Provide the [x, y] coordinate of the cell's center where the given text is located.  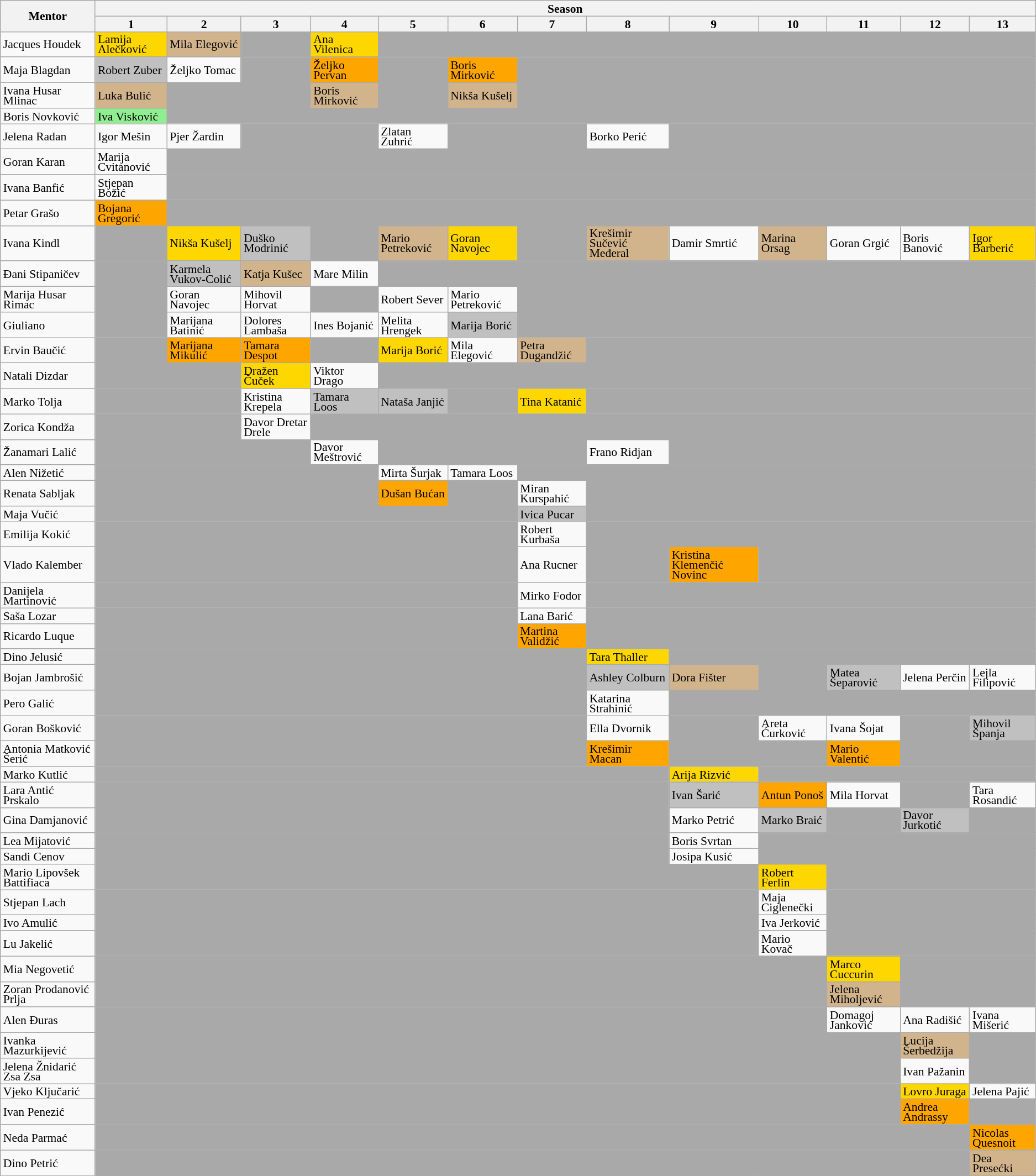
Zorica Kondža [48, 427]
7 [551, 24]
Goran Grgić [864, 243]
Davor Dretar Drele [276, 427]
Nicolas Quesnoit [1002, 1137]
Miran Kurspahić [551, 494]
9 [714, 24]
Ivana Mišerić [1002, 1020]
Maja Vučić [48, 514]
Robert Zuber [131, 70]
Davor Jurkotić [935, 820]
Krešimir Macan [628, 754]
Pjer Žardin [204, 136]
Antonia Matković Šerić [48, 754]
Renata Sabljak [48, 494]
Lejla Filipović [1002, 678]
Ella Dvornik [628, 728]
Boris Novković [48, 116]
Goran Karan [48, 162]
Martina Validžić [551, 636]
Season [565, 8]
Vlado Kalember [48, 565]
Ivan Šarić [714, 795]
Lu Jakelić [48, 943]
Marina Orsag [793, 243]
Iva Jerković [793, 923]
Antun Ponoš [793, 795]
Ivan Pažanin [935, 1071]
Gina Damjanović [48, 820]
Maja Blagdan [48, 70]
Ivanka Mazurkijević [48, 1046]
Karmela Vukov-Colić [204, 274]
Bojana Gregorić [131, 213]
Boris Banović [935, 243]
Petar Grašo [48, 213]
6 [482, 24]
Dino Petrić [48, 1163]
Ricardo Luque [48, 636]
Ana Rucner [551, 565]
Dora Fišter [714, 678]
Dražen Čuček [276, 376]
Zlatan Zuhrić [413, 136]
Marijana Mikulić [204, 350]
Mia Negovetić [48, 969]
Saša Lozar [48, 616]
11 [864, 24]
13 [1002, 24]
Krešimir Sučević Međeral [628, 243]
Tamara Despot [276, 350]
Marija Husar Rimac [48, 300]
Marko Petrić [714, 820]
Boris Svrtan [714, 841]
Ervin Baučić [48, 350]
Mihovil Španja [1002, 728]
12 [935, 24]
Borko Perić [628, 136]
Željko Pervan [344, 70]
Robert Kurbaša [551, 534]
Ivica Pucar [551, 514]
Lana Barić [551, 616]
Marko Tolja [48, 401]
Petra Dugandžić [551, 350]
Pero Galić [48, 703]
2 [204, 24]
Stjepan Lach [48, 902]
Ivana Banfić [48, 187]
Tina Katanić [551, 401]
Lucija Šerbedžija [935, 1046]
Stjepan Božić [131, 187]
Dolores Lambaša [276, 325]
Ivan Penezić [48, 1112]
Duško Modrinić [276, 243]
Melita Hrengek [413, 325]
Ivana Kindl [48, 243]
Matea Šeparović [864, 678]
Nataša Janjić [413, 401]
Goran Bošković [48, 728]
Ana Radišić [935, 1020]
Kristina Krepela [276, 401]
Mirta Šurjak [413, 473]
Neda Parmać [48, 1137]
Mentor [48, 16]
Alen Nižetić [48, 473]
Lara Antić Prskalo [48, 795]
Natali Dizdar [48, 376]
Sandi Cenov [48, 857]
Tara Rosandić [1002, 795]
Katja Kušec [276, 274]
Arija Rizvić [714, 774]
Lamija Alečković [131, 44]
4 [344, 24]
Marijana Batinić [204, 325]
Jelena Žnidarić Zsa Zsa [48, 1071]
Jelena Pajić [1002, 1091]
Kristina Klemenčić Novinc [714, 565]
Dino Jelusić [48, 657]
Maja Ciglenečki [793, 902]
Marco Cuccurin [864, 969]
Mario Lipovšek Battifiaca [48, 877]
Igor Barberić [1002, 243]
Marija Cvitanović [131, 162]
Lea Mijatović [48, 841]
Jelena Miholjević [864, 994]
Luka Bulić [131, 96]
Iva Visković [131, 116]
Jelena Perčin [935, 678]
Ivo Amulić [48, 923]
Davor Meštrović [344, 452]
10 [793, 24]
Mario Valentić [864, 754]
Andrea Andrassy [935, 1112]
Emilija Kokić [48, 534]
Dušan Bućan [413, 494]
Mare Milin [344, 274]
Mirko Fodor [551, 595]
3 [276, 24]
Jacques Houdek [48, 44]
Ines Bojanić [344, 325]
Ana Vilenica [344, 44]
Marko Kutlić [48, 774]
Robert Ferlin [793, 877]
Mario Kovač [793, 943]
Marko Braić [793, 820]
Ivana Husar Mlinac [48, 96]
Željko Tomac [204, 70]
Vjeko Ključarić [48, 1091]
Bojan Jambrošić [48, 678]
Alen Đuras [48, 1020]
Tara Thaller [628, 657]
Josipa Kusić [714, 857]
Viktor Drago [344, 376]
Mihovil Horvat [276, 300]
Zoran Prodanović Prlja [48, 994]
Danijela Martinović [48, 595]
Igor Mešin [131, 136]
Mila Horvat [864, 795]
Lovro Juraga [935, 1091]
Ashley Colburn [628, 678]
8 [628, 24]
Giuliano [48, 325]
Katarina Strahinić [628, 703]
Frano Ridjan [628, 452]
Robert Sever [413, 300]
1 [131, 24]
Jelena Radan [48, 136]
Žanamari Lalić [48, 452]
Đani Stipaničev [48, 274]
Damir Smrtić [714, 243]
5 [413, 24]
Dea Presećki [1002, 1163]
Domagoj Janković [864, 1020]
Areta Ćurković [793, 728]
Ivana Šojat [864, 728]
